Return (X, Y) of the center of cell containing provided text 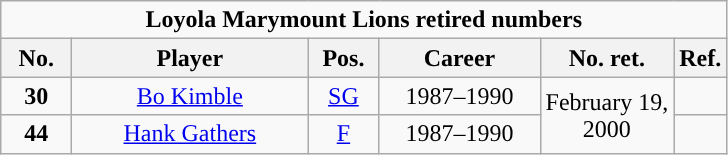
February 19, 2000 (607, 115)
No. (36, 58)
30 (36, 96)
Player (190, 58)
No. ret. (607, 58)
SG (344, 96)
44 (36, 134)
Career (460, 58)
Pos. (344, 58)
Bo Kimble (190, 96)
Ref. (700, 58)
Loyola Marymount Lions retired numbers (364, 20)
Hank Gathers (190, 134)
F (344, 134)
